Identify which cell holds the provided text, then report its (x, y) central coordinate. 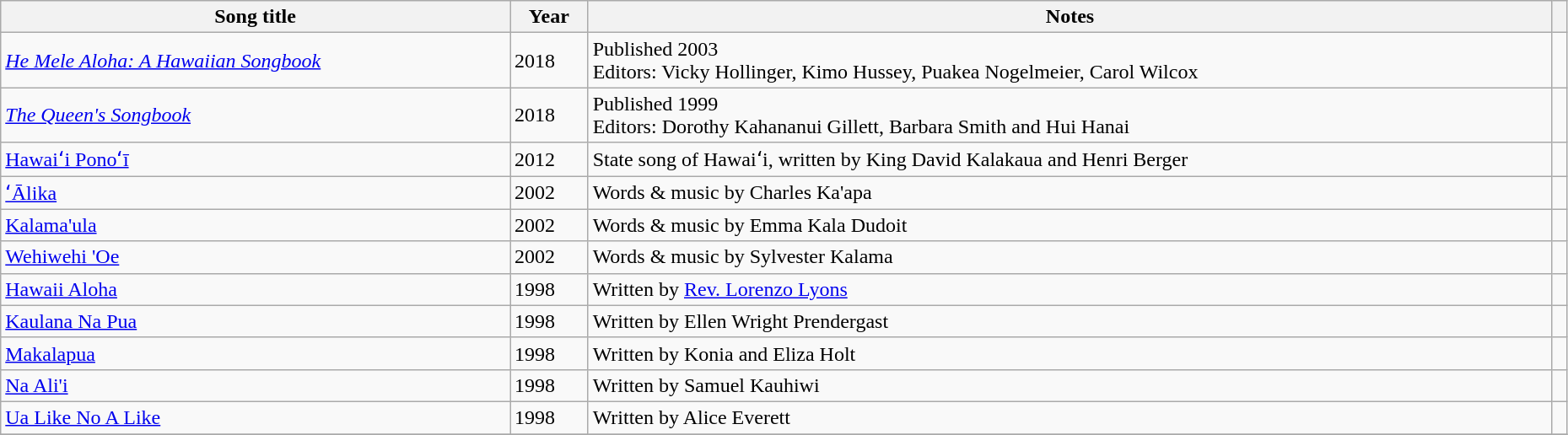
The Queen's Songbook (256, 115)
Wehiwehi 'Oe (256, 257)
Kalama'ula (256, 225)
Notes (1070, 17)
Song title (256, 17)
Words & music by Emma Kala Dudoit (1070, 225)
State song of Hawaiʻi, written by King David Kalakaua and Henri Berger (1070, 159)
Year (548, 17)
Written by Konia and Eliza Holt (1070, 353)
Kaulana Na Pua (256, 321)
2012 (548, 159)
Written by Rev. Lorenzo Lyons (1070, 289)
Written by Samuel Kauhiwi (1070, 385)
Published 2003Editors: Vicky Hollinger, Kimo Hussey, Puakea Nogelmeier, Carol Wilcox (1070, 61)
Words & music by Sylvester Kalama (1070, 257)
Hawaii Aloha (256, 289)
Published 1999Editors: Dorothy Kahananui Gillett, Barbara Smith and Hui Hanai (1070, 115)
ʻĀlika (256, 192)
Hawaiʻi Ponoʻī (256, 159)
Makalapua (256, 353)
Na Ali'i (256, 385)
Ua Like No A Like (256, 417)
Written by Alice Everett (1070, 417)
Words & music by Charles Ka'apa (1070, 192)
Written by Ellen Wright Prendergast (1070, 321)
He Mele Aloha: A Hawaiian Songbook (256, 61)
